From the cell containing the given text, extract its center point as (x, y) coordinate. 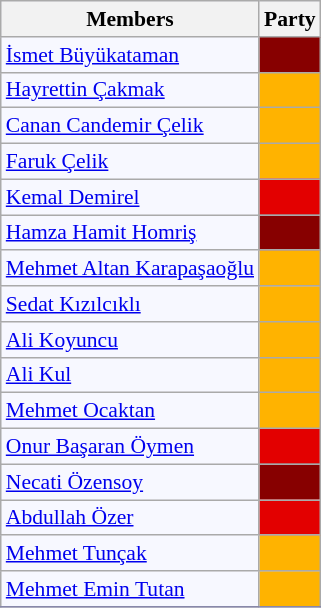
Ali Koyuncu (130, 340)
Ali Kul (130, 375)
Mehmet Altan Karapaşaoğlu (130, 269)
İsmet Büyükataman (130, 55)
Members (130, 19)
Hayrettin Çakmak (130, 90)
Mehmet Tunçak (130, 554)
Party (290, 19)
Onur Başaran Öymen (130, 447)
Hamza Hamit Homriş (130, 233)
Mehmet Ocaktan (130, 411)
Canan Candemir Çelik (130, 126)
Kemal Demirel (130, 197)
Faruk Çelik (130, 162)
Sedat Kızılcıklı (130, 304)
Necati Özensoy (130, 482)
Abdullah Özer (130, 518)
Mehmet Emin Tutan (130, 589)
